Capture the cell that displays the provided text and extract its [X, Y] central coordinate. 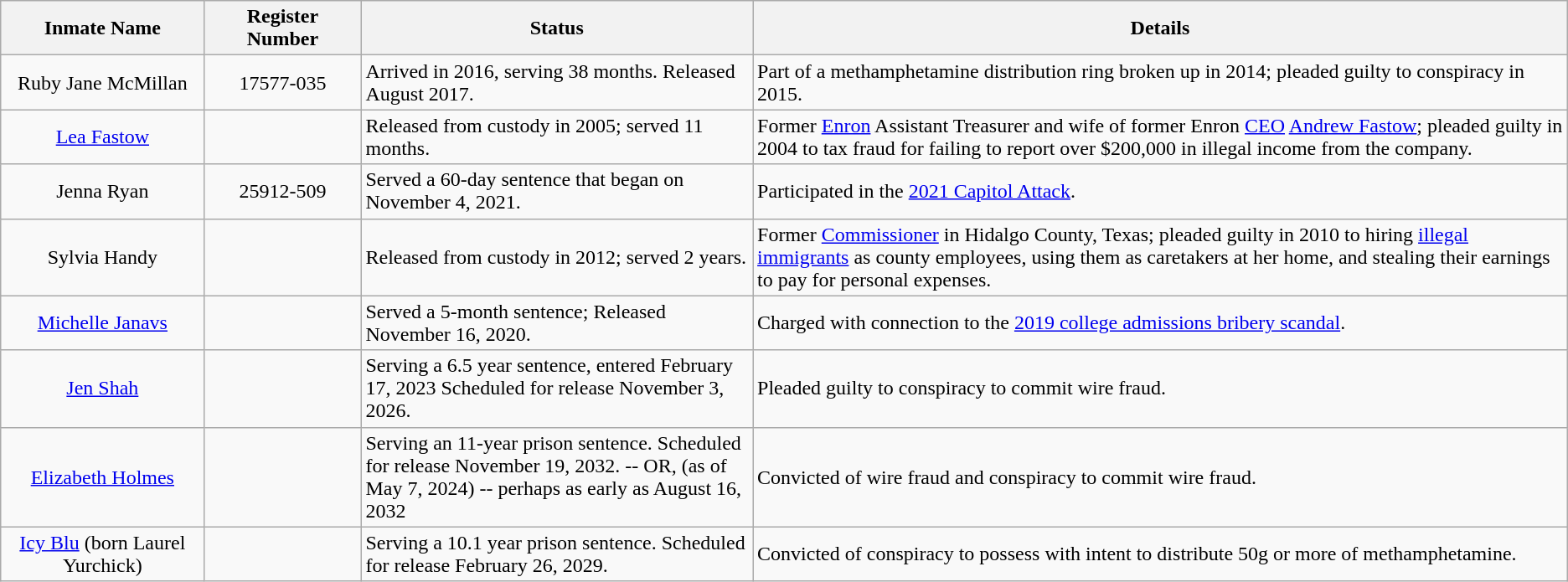
Released from custody in 2012; served 2 years. [557, 257]
Participated in the 2021 Capitol Attack. [1161, 191]
Ruby Jane McMillan [102, 82]
Serving an 11-year prison sentence. Scheduled for release November 19, 2032. -- OR, (as of May 7, 2024) -- perhaps as early as August 16, 2032 [557, 477]
Icy Blu (born Laurel Yurchick) [102, 554]
Arrived in 2016, serving 38 months. Released August 2017. [557, 82]
Convicted of wire fraud and conspiracy to commit wire fraud. [1161, 477]
Convicted of conspiracy to possess with intent to distribute 50g or more of methamphetamine. [1161, 554]
Served a 60-day sentence that began on November 4, 2021. [557, 191]
Lea Fastow [102, 137]
Jenna Ryan [102, 191]
Served a 5-month sentence; Released November 16, 2020. [557, 323]
Pleaded guilty to conspiracy to commit wire fraud. [1161, 389]
Serving a 6.5 year sentence, entered February 17, 2023 Scheduled for release November 3, 2026. [557, 389]
Jen Shah [102, 389]
Released from custody in 2005; served 11 months. [557, 137]
17577-035 [283, 82]
Charged with connection to the 2019 college admissions bribery scandal. [1161, 323]
Sylvia Handy [102, 257]
Details [1161, 28]
Inmate Name [102, 28]
Register Number [283, 28]
25912-509 [283, 191]
Part of a methamphetamine distribution ring broken up in 2014; pleaded guilty to conspiracy in 2015. [1161, 82]
Status [557, 28]
Serving a 10.1 year prison sentence. Scheduled for release February 26, 2029. [557, 554]
Elizabeth Holmes [102, 477]
Michelle Janavs [102, 323]
